Pinpoint the cell where the given text exists, returning its [x, y] midpoint coordinate. 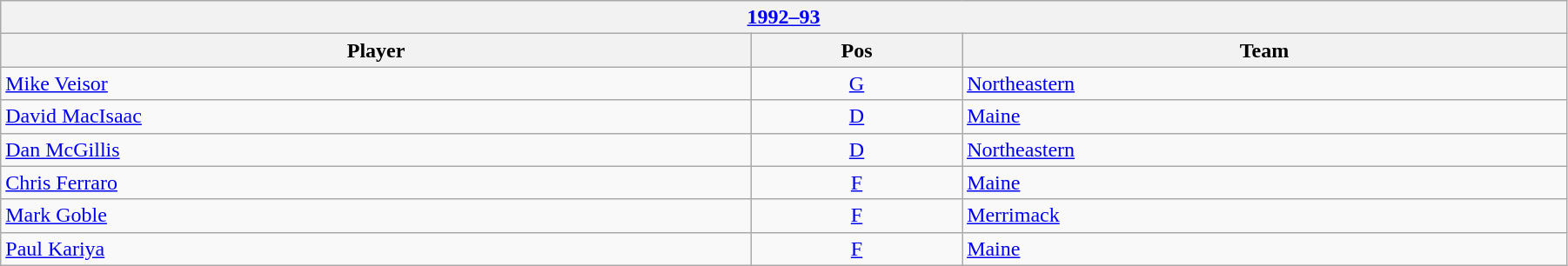
G [856, 83]
Paul Kariya [376, 249]
David MacIsaac [376, 116]
Chris Ferraro [376, 183]
Pos [856, 50]
Mike Veisor [376, 83]
Merrimack [1265, 216]
Mark Goble [376, 216]
Player [376, 50]
1992–93 [784, 17]
Team [1265, 50]
Dan McGillis [376, 150]
